Extract the (X, Y) coordinate from the center of the cell holding the provided text.  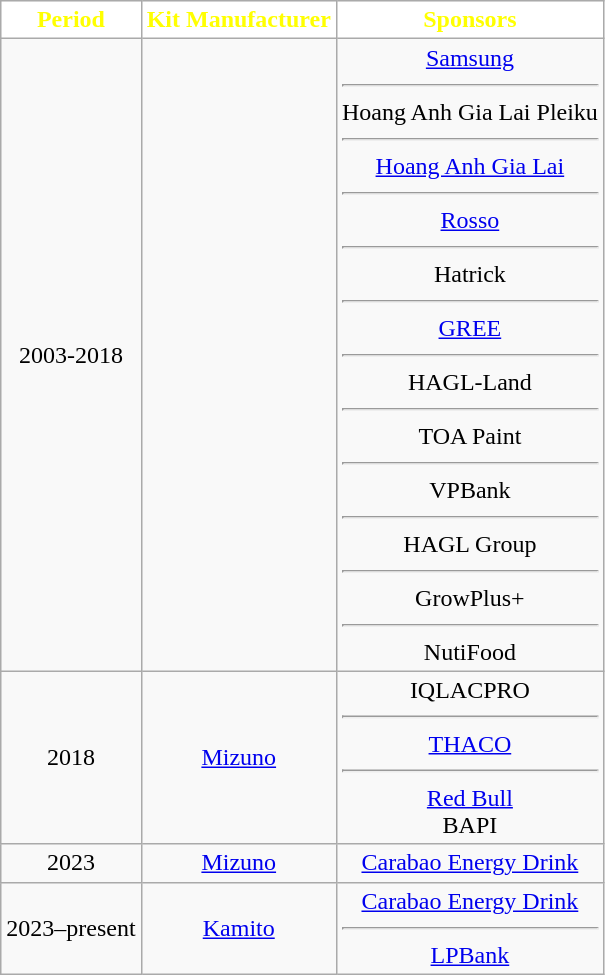
Period (71, 20)
Sponsors (470, 20)
2003-2018 (71, 355)
2023–present (71, 928)
Kamito (238, 928)
Carabao Energy Drink (470, 863)
2023 (71, 863)
Samsung Hoang Anh Gia Lai Pleiku Hoang Anh Gia Lai Rosso Hatrick GREE HAGL-Land TOA Paint VPBank HAGL Group GrowPlus+ NutiFood (470, 355)
Kit Manufacturer (238, 20)
IQLACPRO THACO Red BullBAPI (470, 758)
2018 (71, 758)
Carabao Energy Drink LPBank (470, 928)
